Find where the given text appears and provide that cell's center as [x, y] coordinate. 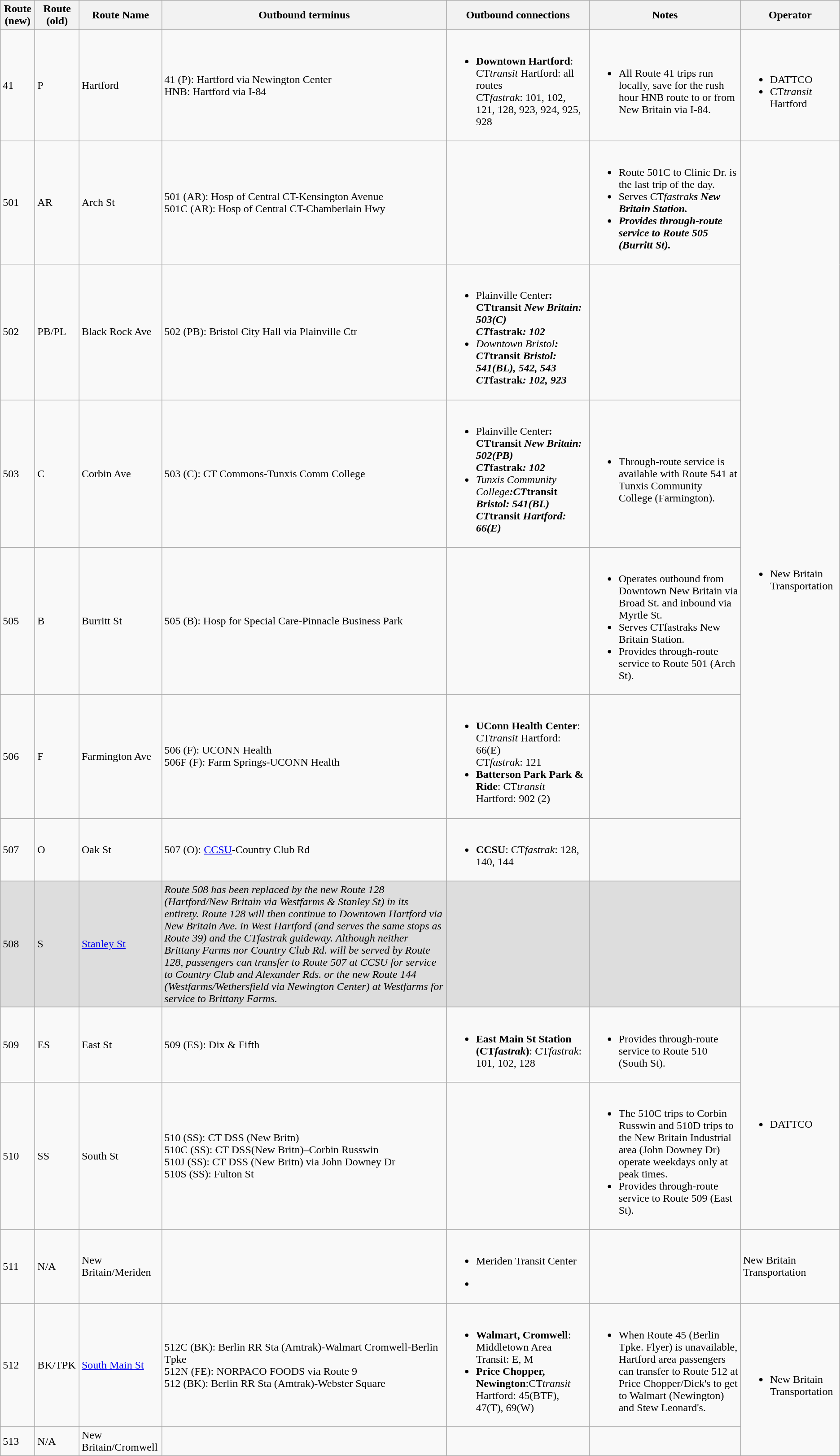
Route (new) [18, 15]
41 [18, 85]
509 (ES): Dix & Fifth [304, 1044]
502 [18, 332]
511 [18, 1266]
503 (C): CT Commons-Tunxis Comm College [304, 474]
C [57, 474]
Operator [790, 15]
506 [18, 756]
Arch St [120, 203]
Route (old) [57, 15]
South St [120, 1155]
Farmington Ave [120, 756]
Outbound terminus [304, 15]
New Britain/Meriden [120, 1266]
512C (BK): Berlin RR Sta (Amtrak)-Walmart Cromwell-Berlin Tpke512N (FE): NORPACO FOODS via Route 9512 (BK): Berlin RR Sta (Amtrak)-Webster Square [304, 1365]
507 [18, 850]
510 (SS): CT DSS (New Britn)510C (SS): CT DSS(New Britn)–Corbin Russwin510J (SS): CT DSS (New Britn) via John Downey Dr510S (SS): Fulton St [304, 1155]
508 [18, 944]
513 [18, 1442]
South Main St [120, 1365]
New Britain/Cromwell [120, 1442]
510 [18, 1155]
ES [57, 1044]
Outbound connections [518, 15]
B [57, 621]
505 (B): Hosp for Special Care-Pinnacle Business Park [304, 621]
O [57, 850]
41 (P): Hartford via Newington CenterHNB: Hartford via I-84 [304, 85]
Corbin Ave [120, 474]
Hartford [120, 85]
509 [18, 1044]
505 [18, 621]
Notes [665, 15]
Route Name [120, 15]
Walmart, Cromwell: Middletown Area Transit: E, MPrice Chopper, Newington:CTtransit Hartford: 45(BTF), 47(T), 69(W) [518, 1365]
507 (O): CCSU-Country Club Rd [304, 850]
506 (F): UCONN Health506F (F): Farm Springs-UCONN Health [304, 756]
501 (AR): Hosp of Central CT-Kensington Avenue501C (AR): Hosp of Central CT-Chamberlain Hwy [304, 203]
East Main St Station (CTfastrak): CTfastrak: 101, 102, 128 [518, 1044]
East St [120, 1044]
502 (PB): Bristol City Hall via Plainville Ctr [304, 332]
BK/TPK [57, 1365]
PB/PL [57, 332]
SS [57, 1155]
Plainville Center: CTtransit New Britain: 502(PB)CTfastrak: 102Tunxis Community College:CTtransit Bristol: 541(BL)CTtransit Hartford: 66(E) [518, 474]
CCSU: CTfastrak: 128, 140, 144 [518, 850]
Black Rock Ave [120, 332]
DATTCO [790, 1118]
Route 501C to Clinic Dr. is the last trip of the day.Serves CTfastraks New Britain Station.Provides through-route service to Route 505 (Burritt St). [665, 203]
503 [18, 474]
AR [57, 203]
F [57, 756]
P [57, 85]
Plainville Center: CTtransit New Britain: 503(C)CTfastrak: 102Downtown Bristol: CTtransit Bristol: 541(BL), 542, 543CTfastrak: 102, 923 [518, 332]
Meriden Transit Center [518, 1266]
Stanley St [120, 944]
Oak St [120, 850]
All Route 41 trips run locally, save for the rush hour HNB route to or from New Britain via I-84. [665, 85]
512 [18, 1365]
DATTCOCTtransit Hartford [790, 85]
S [57, 944]
Through-route service is available with Route 541 at Tunxis Community College (Farmington). [665, 474]
Provides through-route service to Route 510 (South St). [665, 1044]
501 [18, 203]
Downtown Hartford: CTtransit Hartford: all routesCTfastrak: 101, 102, 121, 128, 923, 924, 925, 928 [518, 85]
UConn Health Center: CTtransit Hartford: 66(E)CTfastrak: 121Batterson Park Park & Ride: CTtransit Hartford: 902 (2) [518, 756]
Burritt St [120, 621]
